Output the [X, Y] coordinate of the center of the cell containing the given text.  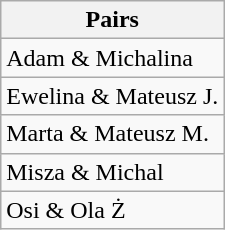
Ewelina & Mateusz J. [112, 96]
Misza & Michal [112, 172]
Pairs [112, 20]
Adam & Michalina [112, 58]
Osi & Ola Ż [112, 210]
Marta & Mateusz M. [112, 134]
